Find where the given text appears and provide that cell's center as (x, y) coordinate. 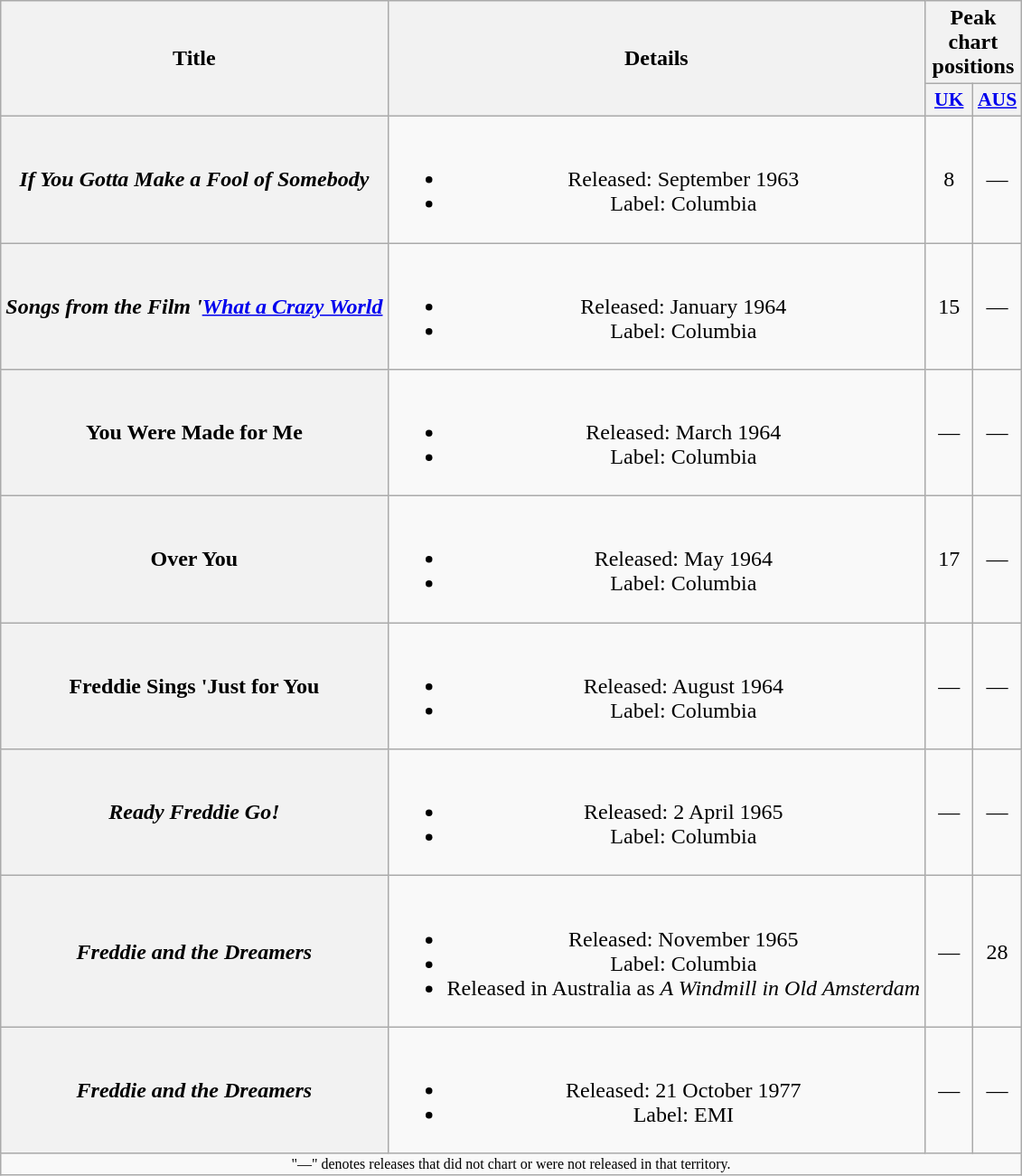
Songs from the Film 'What a Crazy World (194, 306)
AUS (998, 100)
"—" denotes releases that did not chart or were not released in that territory. (511, 1164)
Released: September 1963Label: Columbia (656, 179)
Released: March 1964Label: Columbia (656, 433)
15 (949, 306)
Freddie Sings 'Just for You (194, 686)
UK (949, 100)
Details (656, 59)
Released: 21 October 1977Label: EMI (656, 1090)
8 (949, 179)
Released: January 1964Label: Columbia (656, 306)
Ready Freddie Go! (194, 813)
Title (194, 59)
Released: November 1965Label: ColumbiaReleased in Australia as A Windmill in Old Amsterdam (656, 951)
If You Gotta Make a Fool of Somebody (194, 179)
Peak chartpositions (974, 42)
Released: August 1964Label: Columbia (656, 686)
Released: May 1964Label: Columbia (656, 560)
Released: 2 April 1965Label: Columbia (656, 813)
You Were Made for Me (194, 433)
17 (949, 560)
Over You (194, 560)
28 (998, 951)
